For the text-containing cell, return its midpoint in [X, Y] coordinate format. 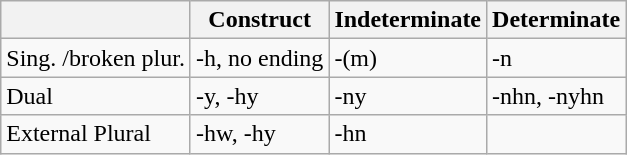
-h, no ending [259, 58]
-(m) [408, 58]
-n [556, 58]
-ny [408, 96]
Determinate [556, 20]
External Plural [96, 134]
-hn [408, 134]
Construct [259, 20]
-nhn, -nyhn [556, 96]
-y, -hy [259, 96]
Sing. /broken plur. [96, 58]
Dual [96, 96]
-hw, -hy [259, 134]
Indeterminate [408, 20]
